Return the [X, Y] coordinate for the center point of the cell that contains the specified text.  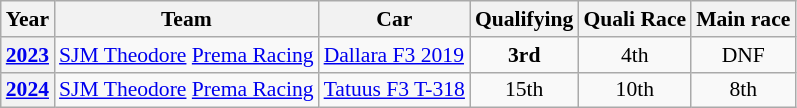
DNF [743, 55]
10th [634, 90]
8th [743, 90]
Year [28, 19]
Car [394, 19]
Dallara F3 2019 [394, 55]
4th [634, 55]
Qualifying [524, 19]
Quali Race [634, 19]
2024 [28, 90]
2023 [28, 55]
Tatuus F3 T-318 [394, 90]
Main race [743, 19]
15th [524, 90]
3rd [524, 55]
Team [186, 19]
